Search for the cell housing the specified text and yield its [x, y] center coordinate. 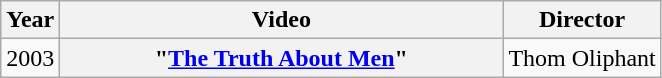
Year [30, 20]
Thom Oliphant [582, 58]
2003 [30, 58]
"The Truth About Men" [282, 58]
Director [582, 20]
Video [282, 20]
